Pinpoint the cell where the given text exists, returning its (X, Y) midpoint coordinate. 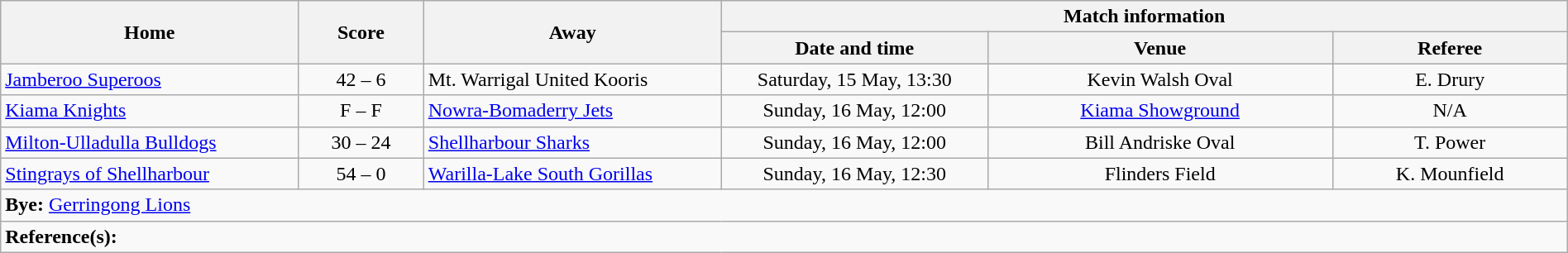
Venue (1159, 48)
30 – 24 (361, 142)
T. Power (1450, 142)
Bill Andriske Oval (1159, 142)
F – F (361, 111)
Mt. Warrigal United Kooris (572, 79)
Kiama Knights (150, 111)
Warilla-Lake South Gorillas (572, 174)
Milton-Ulladulla Bulldogs (150, 142)
E. Drury (1450, 79)
Nowra-Bomaderry Jets (572, 111)
54 – 0 (361, 174)
Jamberoo Superoos (150, 79)
K. Mounfield (1450, 174)
Kevin Walsh Oval (1159, 79)
Referee (1450, 48)
Reference(s): (784, 236)
42 – 6 (361, 79)
Shellharbour Sharks (572, 142)
Away (572, 32)
Flinders Field (1159, 174)
Bye: Gerringong Lions (784, 205)
Date and time (854, 48)
Sunday, 16 May, 12:30 (854, 174)
N/A (1450, 111)
Score (361, 32)
Home (150, 32)
Match information (1145, 17)
Stingrays of Shellharbour (150, 174)
Kiama Showground (1159, 111)
Saturday, 15 May, 13:30 (854, 79)
